Detect which cell encompasses the target text, then output its (x, y) center coordinate. 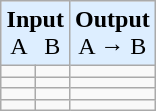
Output A → B (112, 34)
InputA B (35, 34)
